Extract the (X, Y) coordinate from the center of the cell holding the provided text.  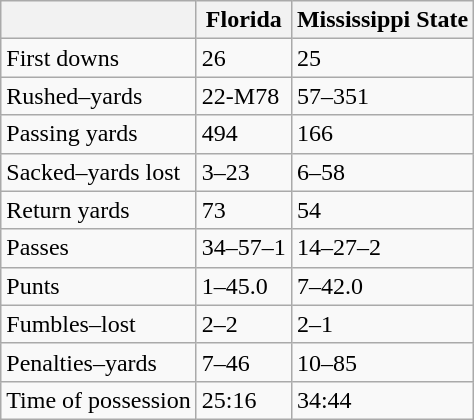
2–2 (244, 324)
2–1 (382, 324)
Passing yards (99, 134)
22-M78 (244, 96)
Return yards (99, 210)
34–57–1 (244, 248)
14–27–2 (382, 248)
166 (382, 134)
Florida (244, 20)
Punts (99, 286)
Passes (99, 248)
73 (244, 210)
57–351 (382, 96)
34:44 (382, 400)
Mississippi State (382, 20)
7–46 (244, 362)
Time of possession (99, 400)
26 (244, 58)
25:16 (244, 400)
Sacked–yards lost (99, 172)
25 (382, 58)
6–58 (382, 172)
Fumbles–lost (99, 324)
494 (244, 134)
7–42.0 (382, 286)
3–23 (244, 172)
54 (382, 210)
1–45.0 (244, 286)
First downs (99, 58)
Rushed–yards (99, 96)
10–85 (382, 362)
Penalties–yards (99, 362)
